Determine the [X, Y] coordinate at the center of the cell enclosing the given text.  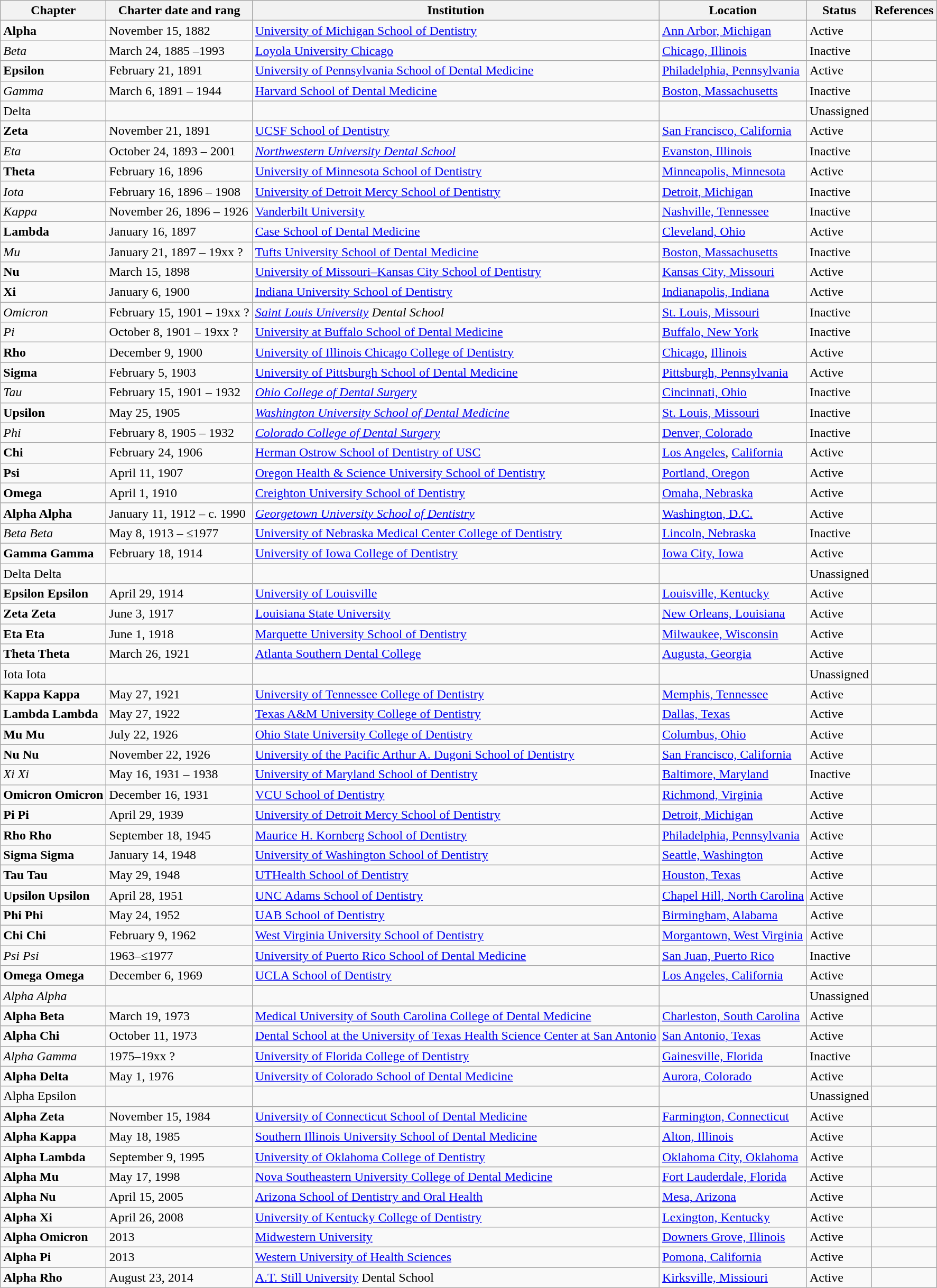
University of Louisville [456, 594]
Southern Illinois University School of Dental Medicine [456, 1136]
University of the Pacific Arthur A. Dugoni School of Dentistry [456, 754]
University of Florida College of Dentistry [456, 1056]
UNC Adams School of Dentistry [456, 895]
Augusta, Georgia [732, 654]
March 15, 1898 [179, 272]
Kansas City, Missouri [732, 272]
University of Nebraska Medical Center College of Dentistry [456, 533]
Indiana University School of Dentistry [456, 292]
Columbus, Ohio [732, 734]
February 16, 1896 – 1908 [179, 191]
Oklahoma City, Oklahoma [732, 1156]
September 9, 1995 [179, 1156]
Alpha Kappa [53, 1136]
Portland, Oregon [732, 473]
University of Kentucky College of Dentistry [456, 1217]
Downers Grove, Illinois [732, 1237]
Mu [53, 252]
1975–19xx ? [179, 1056]
November 21, 1891 [179, 131]
Saint Louis University Dental School [456, 312]
Tau Tau [53, 875]
Omicron [53, 312]
Morgantown, West Virginia [732, 936]
Georgetown University School of Dentistry [456, 513]
Phi Phi [53, 916]
University of Pittsburgh School of Dental Medicine [456, 372]
June 3, 1917 [179, 614]
November 15, 1984 [179, 1116]
Gamma Gamma [53, 553]
Pittsburgh, Pennsylvania [732, 372]
Northwestern University Dental School [456, 151]
Nu [53, 272]
Houston, Texas [732, 875]
Kappa [53, 211]
Texas A&M University College of Dentistry [456, 714]
November 26, 1896 – 1926 [179, 211]
Upsilon [53, 413]
Harvard School of Dental Medicine [456, 91]
Rho [53, 352]
March 19, 1973 [179, 1016]
Evanston, Illinois [732, 151]
Memphis, Tennessee [732, 694]
February 21, 1891 [179, 71]
July 22, 1926 [179, 734]
February 15, 1901 – 19xx ? [179, 312]
New Orleans, Louisiana [732, 614]
Dental School at the University of Texas Health Science Center at San Antonio [456, 1036]
Omega Omega [53, 976]
Lambda [53, 231]
Omega [53, 493]
December 6, 1969 [179, 976]
Alpha Omicron [53, 1237]
Iota [53, 191]
UAB School of Dentistry [456, 916]
University of Iowa College of Dentistry [456, 553]
May 24, 1952 [179, 916]
Psi [53, 473]
November 15, 1882 [179, 31]
Tau [53, 393]
Atlanta Southern Dental College [456, 654]
Birmingham, Alabama [732, 916]
March 6, 1891 – 1944 [179, 91]
Chi Chi [53, 936]
Chapter [53, 11]
April 15, 2005 [179, 1197]
Alpha Rho [53, 1277]
May 1, 1976 [179, 1076]
Alpha Zeta [53, 1116]
Colorado College of Dental Surgery [456, 433]
February 24, 1906 [179, 453]
Rho Rho [53, 835]
Xi Xi [53, 774]
Gainesville, Florida [732, 1056]
Farmington, Connecticut [732, 1116]
April 28, 1951 [179, 895]
Pi [53, 332]
Arizona School of Dentistry and Oral Health [456, 1197]
February 5, 1903 [179, 372]
Delta Delta [53, 573]
Fort Lauderdale, Florida [732, 1177]
February 15, 1901 – 1932 [179, 393]
Alpha Beta [53, 1016]
Alpha [53, 31]
Ohio College of Dental Surgery [456, 393]
UTHealth School of Dentistry [456, 875]
Ann Arbor, Michigan [732, 31]
April 26, 2008 [179, 1217]
Dallas, Texas [732, 714]
Vanderbilt University [456, 211]
1963–≤1977 [179, 956]
Louisville, Kentucky [732, 594]
University of Connecticut School of Dental Medicine [456, 1116]
April 29, 1914 [179, 594]
Cincinnati, Ohio [732, 393]
Eta [53, 151]
Beta Beta [53, 533]
Alpha Xi [53, 1217]
Buffalo, New York [732, 332]
Loyola University Chicago [456, 51]
Alpha Chi [53, 1036]
Marquette University School of Dentistry [456, 634]
April 29, 1939 [179, 815]
Xi [53, 292]
Charter date and rang [179, 11]
Alpha Pi [53, 1257]
Denver, Colorado [732, 433]
Nashville, Tennessee [732, 211]
Sigma [53, 372]
University at Buffalo School of Dental Medicine [456, 332]
References [904, 11]
May 27, 1922 [179, 714]
Maurice H. Kornberg School of Dentistry [456, 835]
Alpha Mu [53, 1177]
University of Pennsylvania School of Dental Medicine [456, 71]
May 8, 1913 – ≤1977 [179, 533]
Kirksville, Missiouri [732, 1277]
Chi [53, 453]
February 9, 1962 [179, 936]
Iota Iota [53, 674]
Lexington, Kentucky [732, 1217]
Aurora, Colorado [732, 1076]
Midwestern University [456, 1237]
University of Colorado School of Dental Medicine [456, 1076]
September 18, 1945 [179, 835]
January 11, 1912 – c. 1990 [179, 513]
Charleston, South Carolina [732, 1016]
June 1, 1918 [179, 634]
Alpha Epsilon [53, 1096]
August 23, 2014 [179, 1277]
Minneapolis, Minnesota [732, 171]
University of Tennessee College of Dentistry [456, 694]
December 9, 1900 [179, 352]
University of Washington School of Dentistry [456, 855]
University of Minnesota School of Dentistry [456, 171]
February 18, 1914 [179, 553]
May 29, 1948 [179, 875]
March 26, 1921 [179, 654]
Milwaukee, Wisconsin [732, 634]
San Antonio, Texas [732, 1036]
Alpha Nu [53, 1197]
UCSF School of Dentistry [456, 131]
Delta [53, 111]
May 25, 1905 [179, 413]
Chapel Hill, North Carolina [732, 895]
Pi Pi [53, 815]
University of Illinois Chicago College of Dentistry [456, 352]
February 8, 1905 – 1932 [179, 433]
Cleveland, Ohio [732, 231]
Gamma [53, 91]
Western University of Health Sciences [456, 1257]
University of Missouri–Kansas City School of Dentistry [456, 272]
March 24, 1885 –1993 [179, 51]
Theta [53, 171]
Washington University School of Dental Medicine [456, 413]
January 21, 1897 – 19xx ? [179, 252]
October 11, 1973 [179, 1036]
April 11, 1907 [179, 473]
Upsilon Upsilon [53, 895]
Phi [53, 433]
February 16, 1896 [179, 171]
Omicron Omicron [53, 795]
A.T. Still University Dental School [456, 1277]
University of Michigan School of Dentistry [456, 31]
Nu Nu [53, 754]
Eta Eta [53, 634]
November 22, 1926 [179, 754]
University of Maryland School of Dentistry [456, 774]
Richmond, Virginia [732, 795]
Zeta Zeta [53, 614]
October 24, 1893 – 2001 [179, 151]
Sigma Sigma [53, 855]
April 1, 1910 [179, 493]
Indianapolis, Indiana [732, 292]
Washington, D.C. [732, 513]
Alpha Lambda [53, 1156]
December 16, 1931 [179, 795]
May 16, 1931 – 1938 [179, 774]
Oregon Health & Science University School of Dentistry [456, 473]
January 16, 1897 [179, 231]
Lincoln, Nebraska [732, 533]
Tufts University School of Dental Medicine [456, 252]
Mu Mu [53, 734]
January 6, 1900 [179, 292]
Institution [456, 11]
Seattle, Washington [732, 855]
San Juan, Puerto Rico [732, 956]
Medical University of South Carolina College of Dental Medicine [456, 1016]
Alton, Illinois [732, 1136]
West Virginia University School of Dentistry [456, 936]
Beta [53, 51]
Nova Southeastern University College of Dental Medicine [456, 1177]
Iowa City, Iowa [732, 553]
Zeta [53, 131]
Kappa Kappa [53, 694]
Epsilon Epsilon [53, 594]
January 14, 1948 [179, 855]
UCLA School of Dentistry [456, 976]
VCU School of Dentistry [456, 795]
Theta Theta [53, 654]
Omaha, Nebraska [732, 493]
May 18, 1985 [179, 1136]
Mesa, Arizona [732, 1197]
Creighton University School of Dentistry [456, 493]
University of Puerto Rico School of Dental Medicine [456, 956]
Lambda Lambda [53, 714]
Case School of Dental Medicine [456, 231]
Baltimore, Maryland [732, 774]
Alpha Gamma [53, 1056]
Alpha Delta [53, 1076]
University of Oklahoma College of Dentistry [456, 1156]
Status [839, 11]
Herman Ostrow School of Dentistry of USC [456, 453]
Psi Psi [53, 956]
Pomona, California [732, 1257]
Epsilon [53, 71]
May 27, 1921 [179, 694]
May 17, 1998 [179, 1177]
Louisiana State University [456, 614]
Location [732, 11]
Ohio State University College of Dentistry [456, 734]
October 8, 1901 – 19xx ? [179, 332]
